Capture the cell that displays the provided text and extract its (X, Y) central coordinate. 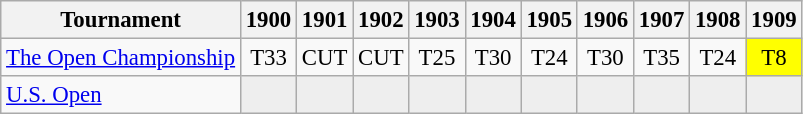
T25 (437, 58)
1907 (661, 20)
1908 (718, 20)
1905 (549, 20)
U.S. Open (121, 95)
T35 (661, 58)
1906 (605, 20)
1904 (493, 20)
1902 (381, 20)
1900 (268, 20)
T33 (268, 58)
1903 (437, 20)
Tournament (121, 20)
1901 (325, 20)
The Open Championship (121, 58)
1909 (774, 20)
T8 (774, 58)
